For the text-containing cell, return its midpoint in (x, y) coordinate format. 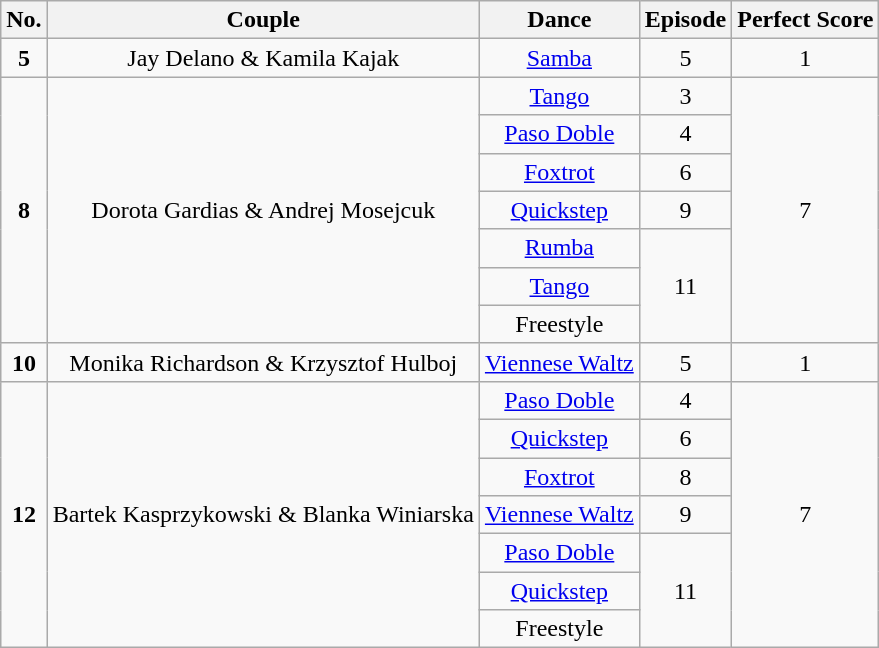
Perfect Score (806, 20)
Couple (263, 20)
Bartek Kasprzykowski & Blanka Winiarska (263, 514)
10 (24, 362)
Dance (559, 20)
No. (24, 20)
3 (685, 96)
Episode (685, 20)
12 (24, 514)
Rumba (559, 248)
Monika Richardson & Krzysztof Hulboj (263, 362)
Jay Delano & Kamila Kajak (263, 58)
Dorota Gardias & Andrej Mosejcuk (263, 210)
Samba (559, 58)
